For the text-containing cell, return its midpoint in (X, Y) coordinate format. 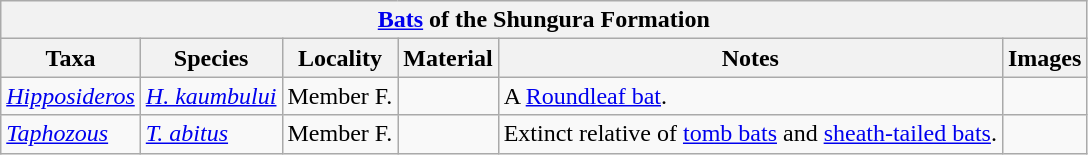
Taxa (71, 58)
H. kaumbului (211, 96)
Material (448, 58)
Bats of the Shungura Formation (544, 20)
Taphozous (71, 134)
Images (1044, 58)
Notes (750, 58)
Locality (340, 58)
T. abitus (211, 134)
A Roundleaf bat. (750, 96)
Extinct relative of tomb bats and sheath-tailed bats. (750, 134)
Hipposideros (71, 96)
Species (211, 58)
